Provide the [x, y] coordinate of the cell's center where the given text is located.  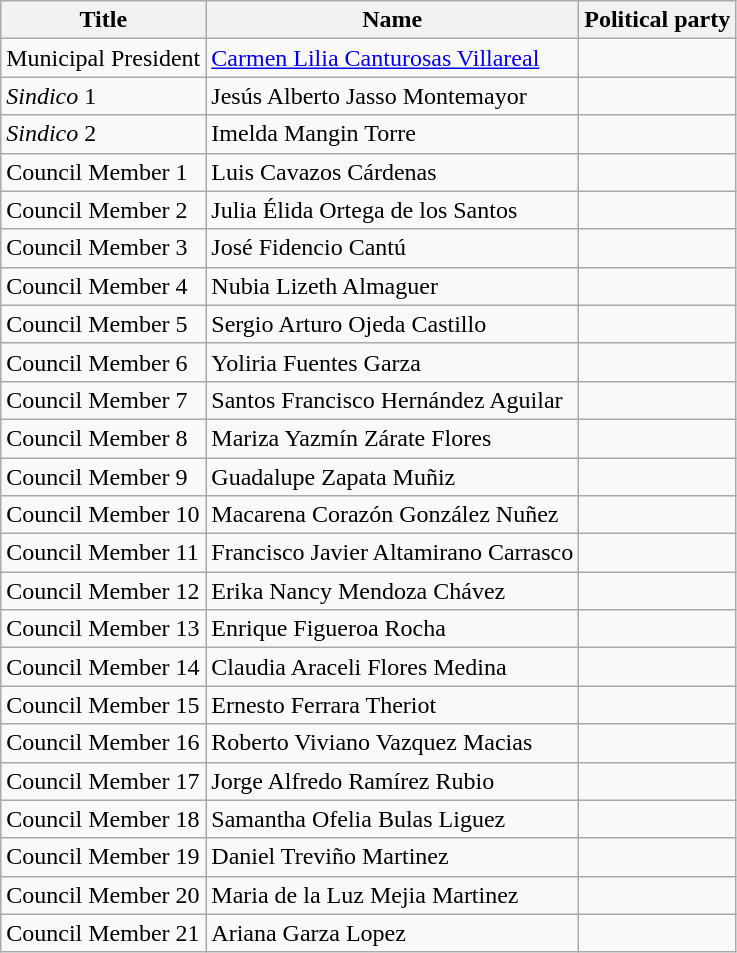
Council Member 19 [104, 857]
Roberto Viviano Vazquez Macias [392, 743]
José Fidencio Cantú [392, 248]
Sindico 1 [104, 96]
Council Member 12 [104, 591]
Jesús Alberto Jasso Montemayor [392, 96]
Council Member 15 [104, 705]
Council Member 4 [104, 286]
Sindico 2 [104, 134]
Ernesto Ferrara Theriot [392, 705]
Council Member 6 [104, 362]
Nubia Lizeth Almaguer [392, 286]
Council Member 2 [104, 210]
Sergio Arturo Ojeda Castillo [392, 324]
Council Member 21 [104, 933]
Yoliria Fuentes Garza [392, 362]
Ariana Garza Lopez [392, 933]
Jorge Alfredo Ramírez Rubio [392, 781]
Council Member 10 [104, 515]
Julia Élida Ortega de los Santos [392, 210]
Council Member 3 [104, 248]
Council Member 7 [104, 400]
Council Member 1 [104, 172]
Imelda Mangin Torre [392, 134]
Mariza Yazmín Zárate Flores [392, 438]
Council Member 17 [104, 781]
Council Member 11 [104, 553]
Guadalupe Zapata Muñiz [392, 477]
Erika Nancy Mendoza Chávez [392, 591]
Enrique Figueroa Rocha [392, 629]
Samantha Ofelia Bulas Liguez [392, 819]
Council Member 9 [104, 477]
Political party [658, 20]
Council Member 5 [104, 324]
Francisco Javier Altamirano Carrasco [392, 553]
Carmen Lilia Canturosas Villareal [392, 58]
Council Member 16 [104, 743]
Claudia Araceli Flores Medina [392, 667]
Macarena Corazón González Nuñez [392, 515]
Council Member 18 [104, 819]
Name [392, 20]
Daniel Treviño Martinez [392, 857]
Luis Cavazos Cárdenas [392, 172]
Maria de la Luz Mejia Martinez [392, 895]
Council Member 14 [104, 667]
Municipal President [104, 58]
Santos Francisco Hernández Aguilar [392, 400]
Council Member 13 [104, 629]
Council Member 20 [104, 895]
Title [104, 20]
Council Member 8 [104, 438]
